Identify which cell holds the provided text, then report its (x, y) central coordinate. 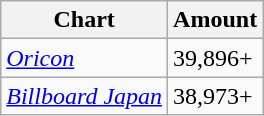
39,896+ (216, 58)
Chart (84, 20)
Billboard Japan (84, 96)
Oricon (84, 58)
38,973+ (216, 96)
Amount (216, 20)
